Detect which cell encompasses the target text, then output its [X, Y] center coordinate. 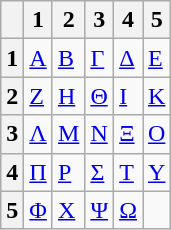
Β [68, 58]
Φ [38, 210]
Α [38, 58]
Ν [100, 134]
Υ [157, 172]
Μ [68, 134]
Θ [100, 96]
Ξ [128, 134]
Ω [128, 210]
Κ [157, 96]
Ρ [68, 172]
Ε [157, 58]
Σ [100, 172]
Δ [128, 58]
Ψ [100, 210]
Γ [100, 58]
Π [38, 172]
Τ [128, 172]
Ζ [38, 96]
Ι [128, 96]
Ο [157, 134]
Η [68, 96]
Λ [38, 134]
Χ [68, 210]
